Pinpoint the cell where the given text exists, returning its (x, y) midpoint coordinate. 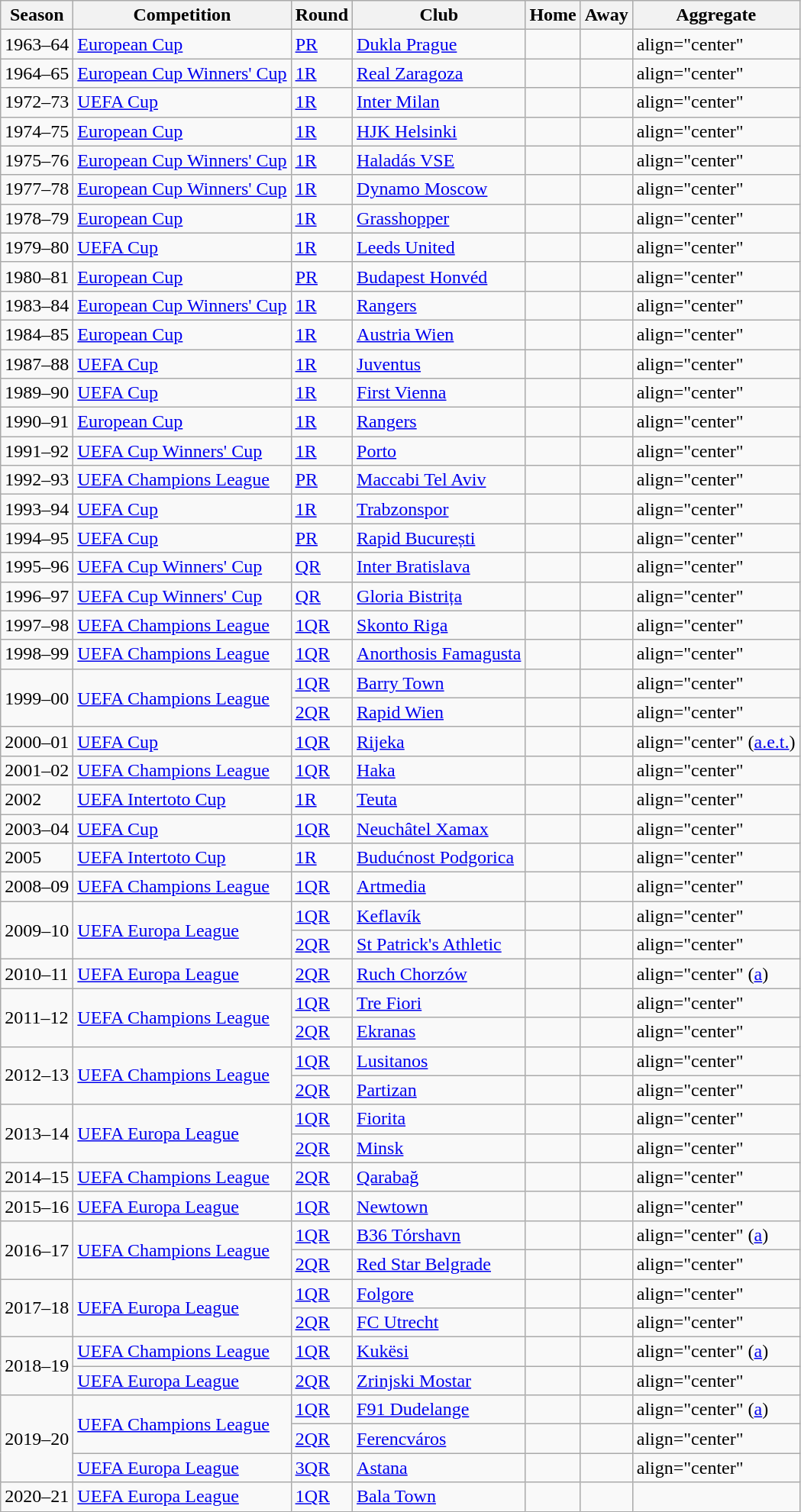
Competition (182, 15)
2001–02 (37, 770)
2008–09 (37, 887)
Ruch Chorzów (439, 974)
2005 (37, 858)
Leeds United (439, 247)
2000–01 (37, 741)
Tre Fiori (439, 1003)
2014–15 (37, 1177)
2003–04 (37, 828)
Anorthosis Famagusta (439, 654)
Juventus (439, 364)
Qarabağ (439, 1177)
Dynamo Moscow (439, 189)
Dukla Prague (439, 44)
1999–00 (37, 698)
2010–11 (37, 974)
1972–73 (37, 102)
Grasshopper (439, 218)
1979–80 (37, 247)
2011–12 (37, 1017)
Kukësi (439, 1352)
Haka (439, 770)
Maccabi Tel Aviv (439, 480)
2012–13 (37, 1075)
Partizan (439, 1090)
F91 Dudelange (439, 1410)
1963–64 (37, 44)
1987–88 (37, 364)
2019–20 (37, 1439)
Round (321, 15)
Folgore (439, 1294)
Rapid Wien (439, 712)
Away (606, 15)
Barry Town (439, 683)
Ferencváros (439, 1439)
Red Star Belgrade (439, 1264)
2015–16 (37, 1206)
Inter Bratislava (439, 567)
Budapest Honvéd (439, 276)
1989–90 (37, 393)
FC Utrecht (439, 1323)
Club (439, 15)
1975–76 (37, 160)
Gloria Bistrița (439, 596)
2017–18 (37, 1308)
Neuchâtel Xamax (439, 828)
1996–97 (37, 596)
1997–98 (37, 625)
Real Zaragoza (439, 73)
Aggregate (716, 15)
1978–79 (37, 218)
1984–85 (37, 334)
1990–91 (37, 422)
Inter Milan (439, 102)
Porto (439, 451)
3QR (321, 1468)
Rapid București (439, 538)
Artmedia (439, 887)
1994–95 (37, 538)
HJK Helsinki (439, 131)
2002 (37, 799)
Fiorita (439, 1119)
Season (37, 15)
Astana (439, 1468)
Skonto Riga (439, 625)
Austria Wien (439, 334)
2016–17 (37, 1249)
1977–78 (37, 189)
Minsk (439, 1148)
Teuta (439, 799)
1980–81 (37, 276)
1992–93 (37, 480)
Budućnost Podgorica (439, 858)
B36 Tórshavn (439, 1235)
1974–75 (37, 131)
1983–84 (37, 305)
Home (553, 15)
1991–92 (37, 451)
Ekranas (439, 1032)
First Vienna (439, 393)
Rijeka (439, 741)
Trabzonspor (439, 509)
Bala Town (439, 1497)
2009–10 (37, 930)
2018–19 (37, 1366)
2020–21 (37, 1497)
align="center" (a.e.t.) (716, 741)
Keflavík (439, 916)
1993–94 (37, 509)
Newtown (439, 1206)
1998–99 (37, 654)
Lusitanos (439, 1061)
St Patrick's Athletic (439, 945)
Haladás VSE (439, 160)
1995–96 (37, 567)
Zrinjski Mostar (439, 1381)
1964–65 (37, 73)
2013–14 (37, 1133)
